From the cell containing the given text, extract its center point as (x, y) coordinate. 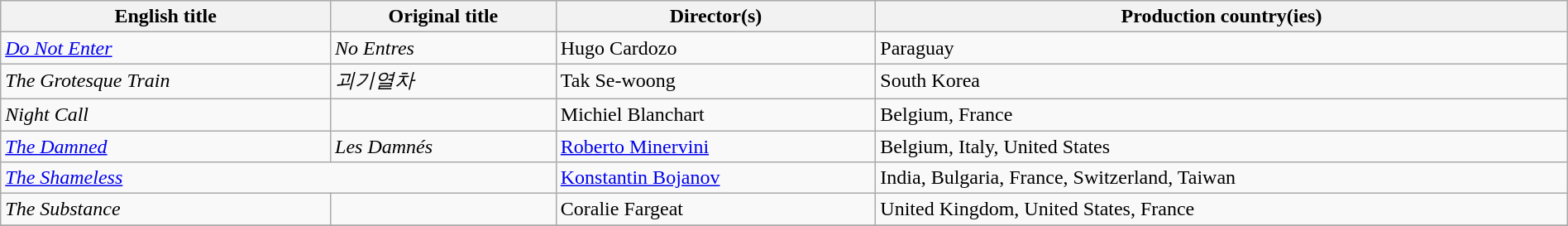
South Korea (1221, 81)
Night Call (165, 114)
No Entres (443, 48)
Hugo Cardozo (716, 48)
The Damned (165, 147)
The Substance (165, 209)
English title (165, 17)
Production country(ies) (1221, 17)
Belgium, France (1221, 114)
Paraguay (1221, 48)
Coralie Fargeat (716, 209)
Belgium, Italy, United States (1221, 147)
Konstantin Bojanov (716, 178)
Roberto Minervini (716, 147)
India, Bulgaria, France, Switzerland, Taiwan (1221, 178)
Les Damnés (443, 147)
The Shameless (279, 178)
괴기열차 (443, 81)
The Grotesque Train (165, 81)
Director(s) (716, 17)
Original title (443, 17)
Do Not Enter (165, 48)
Tak Se-woong (716, 81)
Michiel Blanchart (716, 114)
United Kingdom, United States, France (1221, 209)
